Provide the [X, Y] coordinate of the cell's center where the given text is located.  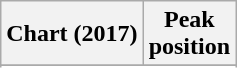
Peak position [189, 34]
Chart (2017) [72, 34]
